Locate the cell with the specified text and output its [X, Y] center coordinate. 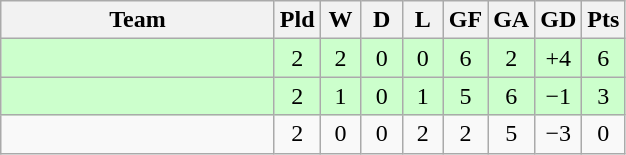
GD [558, 20]
GF [465, 20]
−3 [558, 134]
+4 [558, 58]
D [382, 20]
GA [512, 20]
W [340, 20]
Team [138, 20]
Pld [297, 20]
−1 [558, 96]
Pts [604, 20]
L [422, 20]
3 [604, 96]
